Pinpoint the cell where the given text exists, returning its [X, Y] midpoint coordinate. 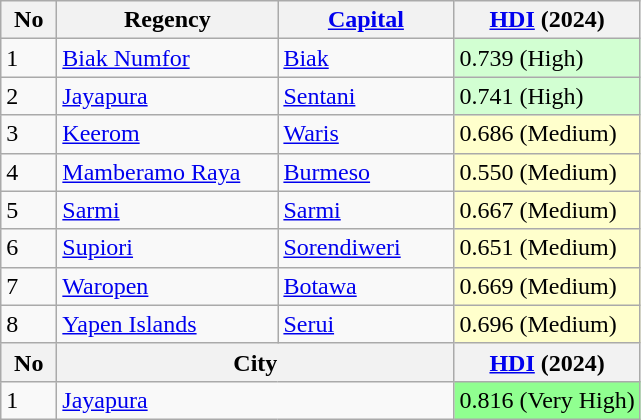
5 [29, 210]
Mamberamo Raya [168, 172]
0.696 (Medium) [547, 324]
Yapen Islands [168, 324]
Serui [366, 324]
Waropen [168, 286]
Biak Numfor [168, 58]
0.816 (Very High) [547, 400]
4 [29, 172]
0.669 (Medium) [547, 286]
8 [29, 324]
7 [29, 286]
0.667 (Medium) [547, 210]
0.739 (High) [547, 58]
Sentani [366, 96]
Biak [366, 58]
Supiori [168, 248]
3 [29, 134]
0.686 (Medium) [547, 134]
City [256, 362]
Sorendiweri [366, 248]
Capital [366, 20]
Botawa [366, 286]
2 [29, 96]
0.651 (Medium) [547, 248]
Keerom [168, 134]
0.550 (Medium) [547, 172]
6 [29, 248]
Burmeso [366, 172]
Regency [168, 20]
0.741 (High) [547, 96]
Waris [366, 134]
